Capture the cell that displays the provided text and extract its [x, y] central coordinate. 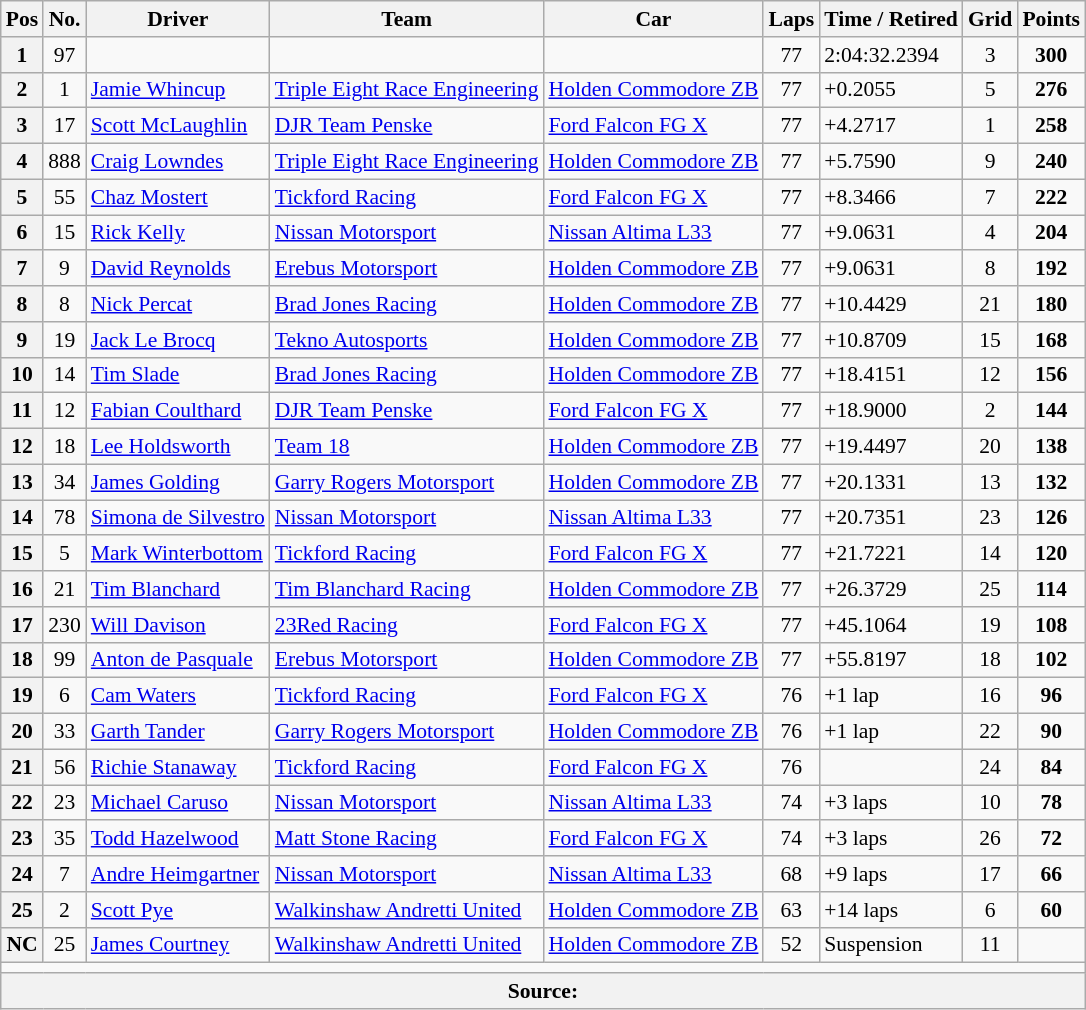
120 [1051, 554]
James Golding [178, 482]
97 [64, 55]
+0.2055 [891, 90]
Tim Blanchard Racing [407, 589]
+9 laps [891, 874]
68 [791, 874]
+20.7351 [891, 518]
Time / Retired [891, 19]
Nick Percat [178, 304]
Points [1051, 19]
114 [1051, 589]
2:04:32.2394 [891, 55]
276 [1051, 90]
63 [791, 910]
56 [64, 767]
72 [1051, 839]
96 [1051, 696]
Craig Lowndes [178, 162]
Pos [22, 19]
222 [1051, 197]
102 [1051, 660]
99 [64, 660]
156 [1051, 375]
34 [64, 482]
+20.1331 [891, 482]
Lee Holdsworth [178, 447]
180 [1051, 304]
+5.7590 [891, 162]
192 [1051, 269]
55 [64, 197]
Michael Caruso [178, 803]
35 [64, 839]
Scott Pye [178, 910]
258 [1051, 126]
52 [791, 945]
888 [64, 162]
Todd Hazelwood [178, 839]
126 [1051, 518]
Team 18 [407, 447]
Richie Stanaway [178, 767]
84 [1051, 767]
108 [1051, 625]
+18.9000 [891, 411]
Source: [543, 991]
Tekno Autosports [407, 340]
David Reynolds [178, 269]
Andre Heimgartner [178, 874]
+10.8709 [891, 340]
James Courtney [178, 945]
240 [1051, 162]
300 [1051, 55]
Chaz Mostert [178, 197]
Jamie Whincup [178, 90]
Team [407, 19]
33 [64, 732]
90 [1051, 732]
+21.7221 [891, 554]
Scott McLaughlin [178, 126]
+14 laps [891, 910]
Matt Stone Racing [407, 839]
No. [64, 19]
+45.1064 [891, 625]
Car [653, 19]
Tim Slade [178, 375]
+26.3729 [891, 589]
Driver [178, 19]
132 [1051, 482]
Grid [990, 19]
+8.3466 [891, 197]
+19.4497 [891, 447]
Cam Waters [178, 696]
168 [1051, 340]
Will Davison [178, 625]
Tim Blanchard [178, 589]
+18.4151 [891, 375]
+10.4429 [891, 304]
26 [990, 839]
Jack Le Brocq [178, 340]
66 [1051, 874]
230 [64, 625]
+55.8197 [891, 660]
Anton de Pasquale [178, 660]
144 [1051, 411]
23Red Racing [407, 625]
Suspension [891, 945]
204 [1051, 233]
Mark Winterbottom [178, 554]
NC [22, 945]
Laps [791, 19]
Garth Tander [178, 732]
60 [1051, 910]
Rick Kelly [178, 233]
Simona de Silvestro [178, 518]
+4.2717 [891, 126]
Fabian Coulthard [178, 411]
138 [1051, 447]
